Determine the (x, y) coordinate at the center of the cell enclosing the given text.  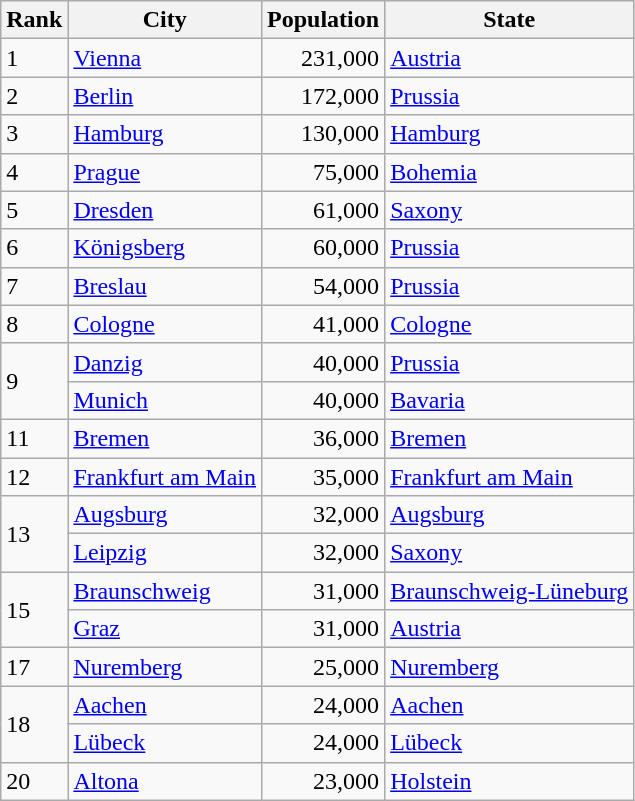
Braunschweig (165, 591)
Königsberg (165, 248)
5 (34, 210)
Graz (165, 629)
City (165, 20)
25,000 (324, 667)
4 (34, 172)
Berlin (165, 96)
Breslau (165, 286)
Dresden (165, 210)
Danzig (165, 362)
61,000 (324, 210)
54,000 (324, 286)
Prague (165, 172)
2 (34, 96)
23,000 (324, 781)
Rank (34, 20)
17 (34, 667)
Altona (165, 781)
36,000 (324, 438)
130,000 (324, 134)
6 (34, 248)
State (510, 20)
231,000 (324, 58)
Braunschweig-Lüneburg (510, 591)
Munich (165, 400)
35,000 (324, 477)
13 (34, 534)
Bavaria (510, 400)
12 (34, 477)
18 (34, 724)
8 (34, 324)
20 (34, 781)
9 (34, 381)
75,000 (324, 172)
Population (324, 20)
Vienna (165, 58)
41,000 (324, 324)
Leipzig (165, 553)
1 (34, 58)
3 (34, 134)
7 (34, 286)
Bohemia (510, 172)
Holstein (510, 781)
172,000 (324, 96)
60,000 (324, 248)
11 (34, 438)
15 (34, 610)
